Capture the cell that displays the provided text and extract its (X, Y) central coordinate. 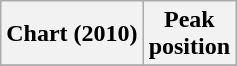
Peak position (189, 34)
Chart (2010) (72, 34)
